Provide the (x, y) coordinate of the cell's center where the given text is located.  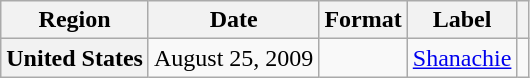
Region (75, 20)
Date (233, 20)
Format (363, 20)
Label (462, 20)
United States (75, 58)
August 25, 2009 (233, 58)
Shanachie (462, 58)
